Identify which cell holds the provided text, then report its (X, Y) central coordinate. 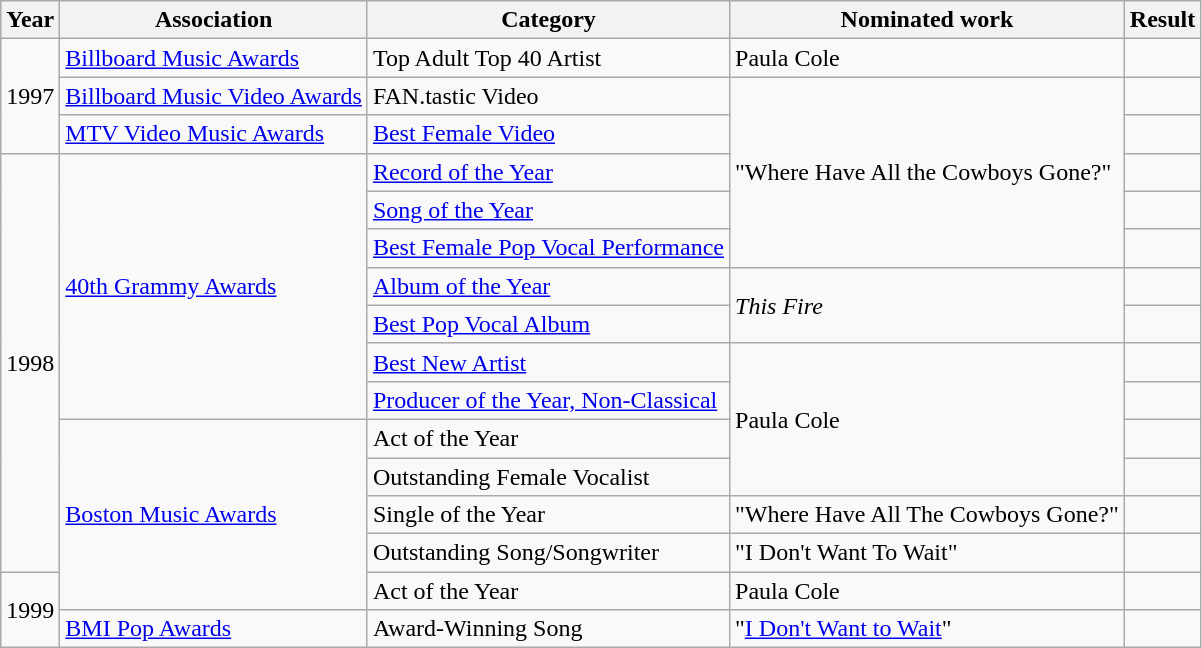
FAN.tastic Video (548, 96)
MTV Video Music Awards (214, 134)
Award-Winning Song (548, 629)
Song of the Year (548, 210)
Boston Music Awards (214, 514)
"I Don't Want To Wait" (928, 553)
"Where Have All the Cowboys Gone?" (928, 172)
Billboard Music Video Awards (214, 96)
40th Grammy Awards (214, 286)
This Fire (928, 305)
"I Don't Want to Wait" (928, 629)
Nominated work (928, 20)
"Where Have All The Cowboys Gone?" (928, 515)
Outstanding Song/Songwriter (548, 553)
1997 (30, 96)
Best New Artist (548, 362)
Best Female Video (548, 134)
1999 (30, 610)
Association (214, 20)
Album of the Year (548, 286)
1998 (30, 362)
BMI Pop Awards (214, 629)
Top Adult Top 40 Artist (548, 58)
Billboard Music Awards (214, 58)
Single of the Year (548, 515)
Record of the Year (548, 172)
Outstanding Female Vocalist (548, 477)
Category (548, 20)
Year (30, 20)
Result (1162, 20)
Best Female Pop Vocal Performance (548, 248)
Producer of the Year, Non-Classical (548, 400)
Best Pop Vocal Album (548, 324)
